Search for the cell housing the specified text and yield its [x, y] center coordinate. 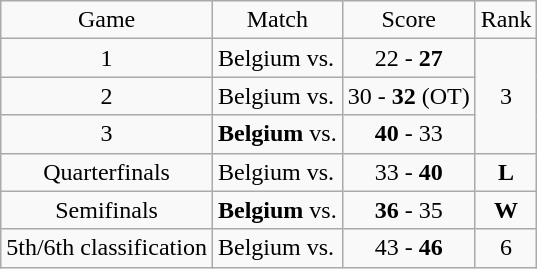
Quarterfinals [107, 172]
1 [107, 58]
2 [107, 96]
36 - 35 [408, 210]
22 - 27 [408, 58]
6 [506, 248]
43 - 46 [408, 248]
33 - 40 [408, 172]
W [506, 210]
30 - 32 (OT) [408, 96]
Game [107, 20]
Match [277, 20]
5th/6th classification [107, 248]
Rank [506, 20]
Score [408, 20]
L [506, 172]
Semifinals [107, 210]
40 - 33 [408, 134]
